Pinpoint the cell where the given text exists, returning its [X, Y] midpoint coordinate. 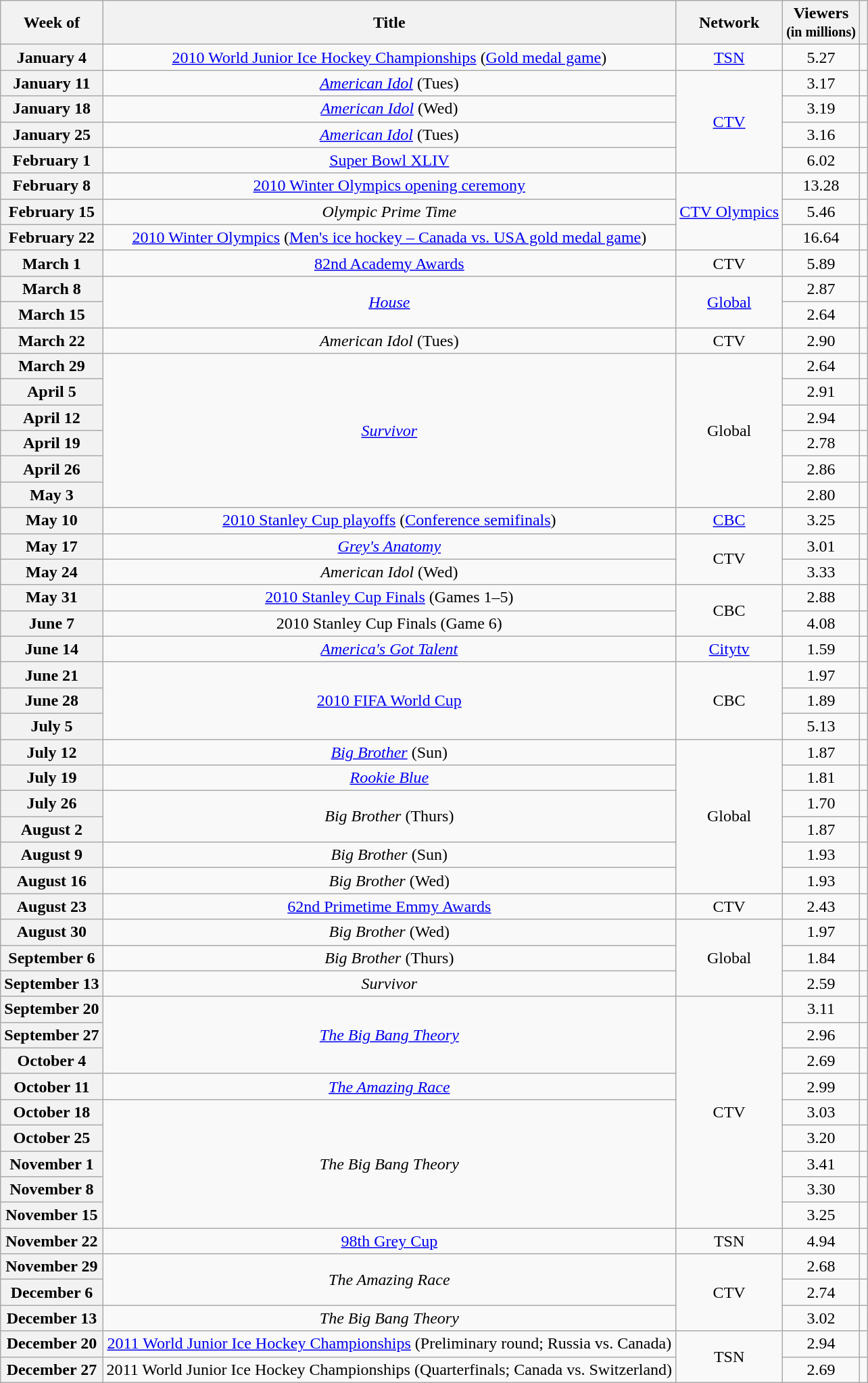
6.02 [821, 160]
1.89 [821, 700]
Olympic Prime Time [389, 212]
May 10 [51, 520]
2.68 [821, 1267]
November 15 [51, 1215]
July 19 [51, 778]
2.80 [821, 495]
April 12 [51, 418]
82nd Academy Awards [389, 263]
December 13 [51, 1318]
January 4 [51, 57]
1.84 [821, 958]
July 12 [51, 752]
Viewers(in millions) [821, 23]
3.17 [821, 83]
September 13 [51, 984]
3.30 [821, 1190]
5.46 [821, 212]
2010 World Junior Ice Hockey Championships (Gold medal game) [389, 57]
August 9 [51, 855]
June 7 [51, 623]
2010 FIFA World Cup [389, 700]
2.90 [821, 340]
4.08 [821, 623]
13.28 [821, 186]
5.27 [821, 57]
3.20 [821, 1138]
October 25 [51, 1138]
America's Got Talent [389, 649]
June 14 [51, 649]
January 18 [51, 109]
August 2 [51, 829]
July 5 [51, 726]
3.41 [821, 1163]
May 24 [51, 572]
May 17 [51, 546]
September 6 [51, 958]
Network [729, 23]
2.86 [821, 469]
April 26 [51, 469]
3.33 [821, 572]
January 25 [51, 135]
February 22 [51, 237]
2010 Stanley Cup playoffs (Conference semifinals) [389, 520]
5.13 [821, 726]
2.87 [821, 289]
Super Bowl XLIV [389, 160]
October 11 [51, 1086]
2.59 [821, 984]
February 8 [51, 186]
Grey's Anatomy [389, 546]
August 16 [51, 881]
House [389, 301]
Week of [51, 23]
2011 World Junior Ice Hockey Championships (Quarterfinals; Canada vs. Switzerland) [389, 1369]
April 19 [51, 443]
March 29 [51, 366]
August 23 [51, 906]
3.02 [821, 1318]
1.59 [821, 649]
2.43 [821, 906]
2010 Winter Olympics (Men's ice hockey – Canada vs. USA gold medal game) [389, 237]
3.11 [821, 1009]
November 1 [51, 1163]
January 11 [51, 83]
2010 Stanley Cup Finals (Games 1–5) [389, 598]
2.99 [821, 1086]
4.94 [821, 1241]
February 1 [51, 160]
October 4 [51, 1061]
November 8 [51, 1190]
3.01 [821, 546]
June 28 [51, 700]
March 15 [51, 314]
November 22 [51, 1241]
Rookie Blue [389, 778]
December 27 [51, 1369]
November 29 [51, 1267]
March 22 [51, 340]
62nd Primetime Emmy Awards [389, 906]
2.91 [821, 392]
May 3 [51, 495]
5.89 [821, 263]
September 27 [51, 1035]
April 5 [51, 392]
2010 Winter Olympics opening ceremony [389, 186]
Title [389, 23]
May 31 [51, 598]
3.03 [821, 1112]
December 6 [51, 1292]
June 21 [51, 675]
October 18 [51, 1112]
March 1 [51, 263]
February 15 [51, 212]
2.96 [821, 1035]
2011 World Junior Ice Hockey Championships (Preliminary round; Russia vs. Canada) [389, 1344]
August 30 [51, 932]
16.64 [821, 237]
2.74 [821, 1292]
September 20 [51, 1009]
2.88 [821, 598]
3.19 [821, 109]
1.81 [821, 778]
3.16 [821, 135]
2.78 [821, 443]
Citytv [729, 649]
July 26 [51, 804]
98th Grey Cup [389, 1241]
1.70 [821, 804]
December 20 [51, 1344]
2010 Stanley Cup Finals (Game 6) [389, 623]
March 8 [51, 289]
CTV Olympics [729, 212]
